Locate the cell with the specified text and output its (x, y) center coordinate. 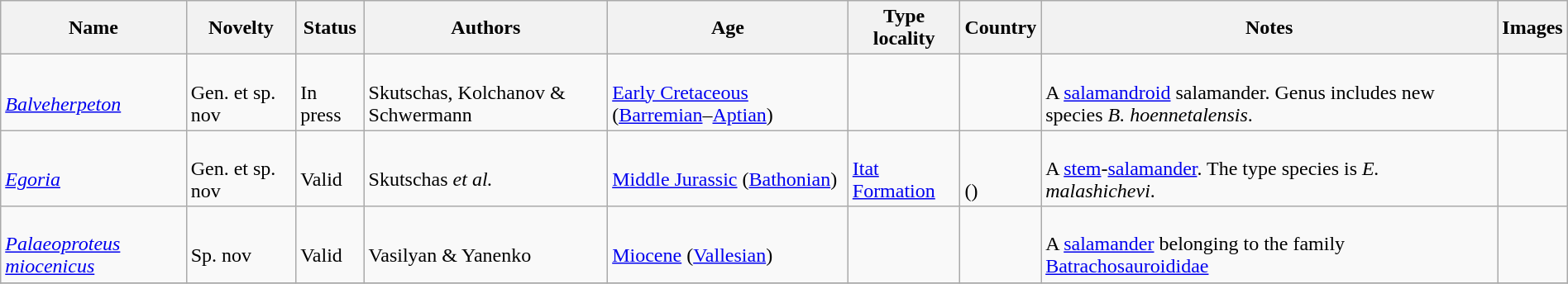
Middle Jurassic (Bathonian) (728, 168)
A salamander belonging to the family Batrachosauroididae (1269, 244)
Country (1001, 28)
A salamandroid salamander. Genus includes new species B. hoennetalensis. (1269, 92)
In press (330, 92)
Status (330, 28)
Novelty (241, 28)
A stem-salamander. The type species is E. malashichevi. (1269, 168)
Age (728, 28)
Egoria (93, 168)
() (1001, 168)
Early Cretaceous (Barremian–Aptian) (728, 92)
Images (1533, 28)
Skutschas et al. (486, 168)
Notes (1269, 28)
Miocene (Vallesian) (728, 244)
Skutschas, Kolchanov & Schwermann (486, 92)
Balveherpeton (93, 92)
Itat Formation (904, 168)
Type locality (904, 28)
Palaeoproteus miocenicus (93, 244)
Sp. nov (241, 244)
Authors (486, 28)
Name (93, 28)
Vasilyan & Yanenko (486, 244)
